Return [X, Y] of the center of cell containing provided text 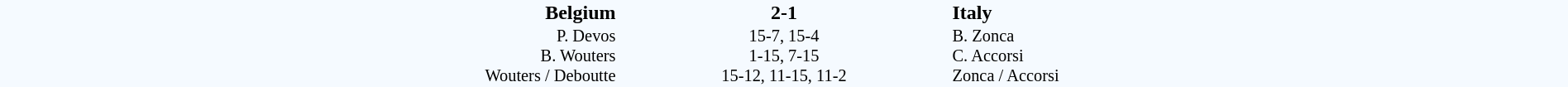
Belgium [308, 12]
15-7, 15-41-15, 7-1515-12, 11-15, 11-2 [784, 56]
B. ZoncaC. AccorsiZonca / Accorsi [1260, 56]
Italy [1260, 12]
2-1 [784, 12]
P. DevosB. WoutersWouters / Deboutte [308, 56]
